Scan for the cell matching the given text and deliver its [X, Y] coordinate at center. 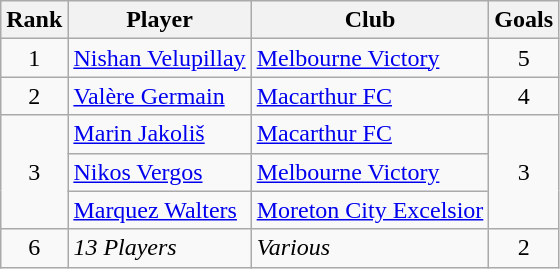
6 [34, 248]
Moreton City Excelsior [370, 210]
Marin Jakoliš [160, 134]
Marquez Walters [160, 210]
Club [370, 20]
Rank [34, 20]
Goals [524, 20]
Nishan Velupillay [160, 58]
Nikos Vergos [160, 172]
13 Players [160, 248]
1 [34, 58]
Player [160, 20]
Valère Germain [160, 96]
5 [524, 58]
Various [370, 248]
4 [524, 96]
